Capture the cell that displays the provided text and extract its [x, y] central coordinate. 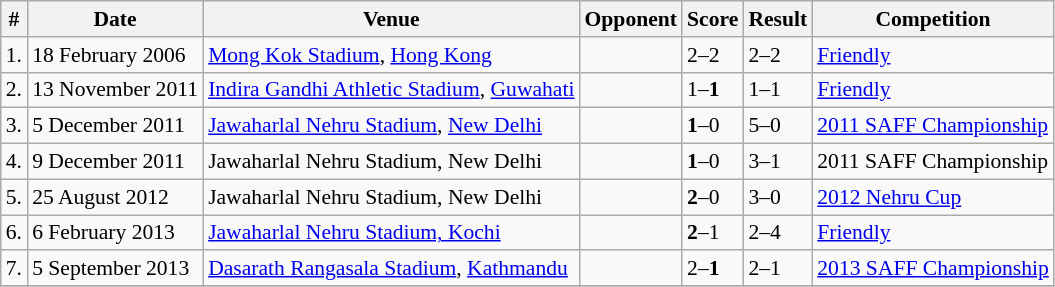
2013 SAFF Championship [933, 269]
Dasarath Rangasala Stadium, Kathmandu [391, 269]
2012 Nehru Cup [933, 197]
2–4 [778, 233]
3–1 [778, 162]
2. [14, 90]
18 February 2006 [115, 55]
9 December 2011 [115, 162]
Result [778, 19]
Mong Kok Stadium, Hong Kong [391, 55]
Score [712, 19]
6 February 2013 [115, 233]
25 August 2012 [115, 197]
5. [14, 197]
5 September 2013 [115, 269]
1. [14, 55]
5–0 [778, 126]
# [14, 19]
Jawaharlal Nehru Stadium, Kochi [391, 233]
Venue [391, 19]
6. [14, 233]
7. [14, 269]
5 December 2011 [115, 126]
3. [14, 126]
Date [115, 19]
13 November 2011 [115, 90]
4. [14, 162]
Opponent [632, 19]
2–0 [712, 197]
Competition [933, 19]
3–0 [778, 197]
Indira Gandhi Athletic Stadium, Guwahati [391, 90]
